Locate the cell with the specified text and output its (x, y) center coordinate. 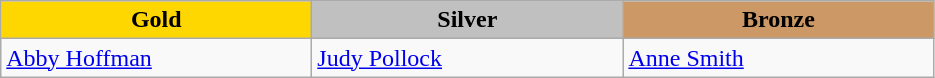
Silver (468, 20)
Anne Smith (778, 58)
Abby Hoffman (156, 58)
Gold (156, 20)
Bronze (778, 20)
Judy Pollock (468, 58)
